Determine the (X, Y) coordinate at the center of the cell enclosing the given text.  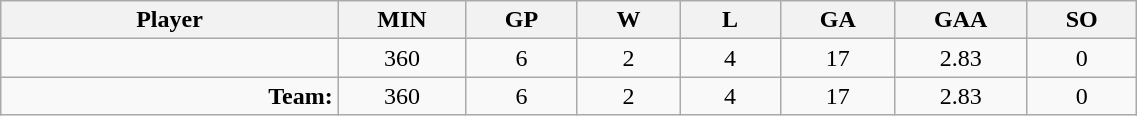
Player (170, 20)
W (628, 20)
GAA (961, 20)
MIN (402, 20)
Team: (170, 96)
L (730, 20)
GA (838, 20)
GP (522, 20)
SO (1081, 20)
